Return the [X, Y] coordinate for the center point of the cell that contains the specified text.  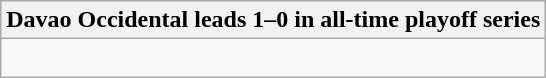
Davao Occidental leads 1–0 in all-time playoff series [274, 20]
